Search for the cell housing the specified text and yield its [x, y] center coordinate. 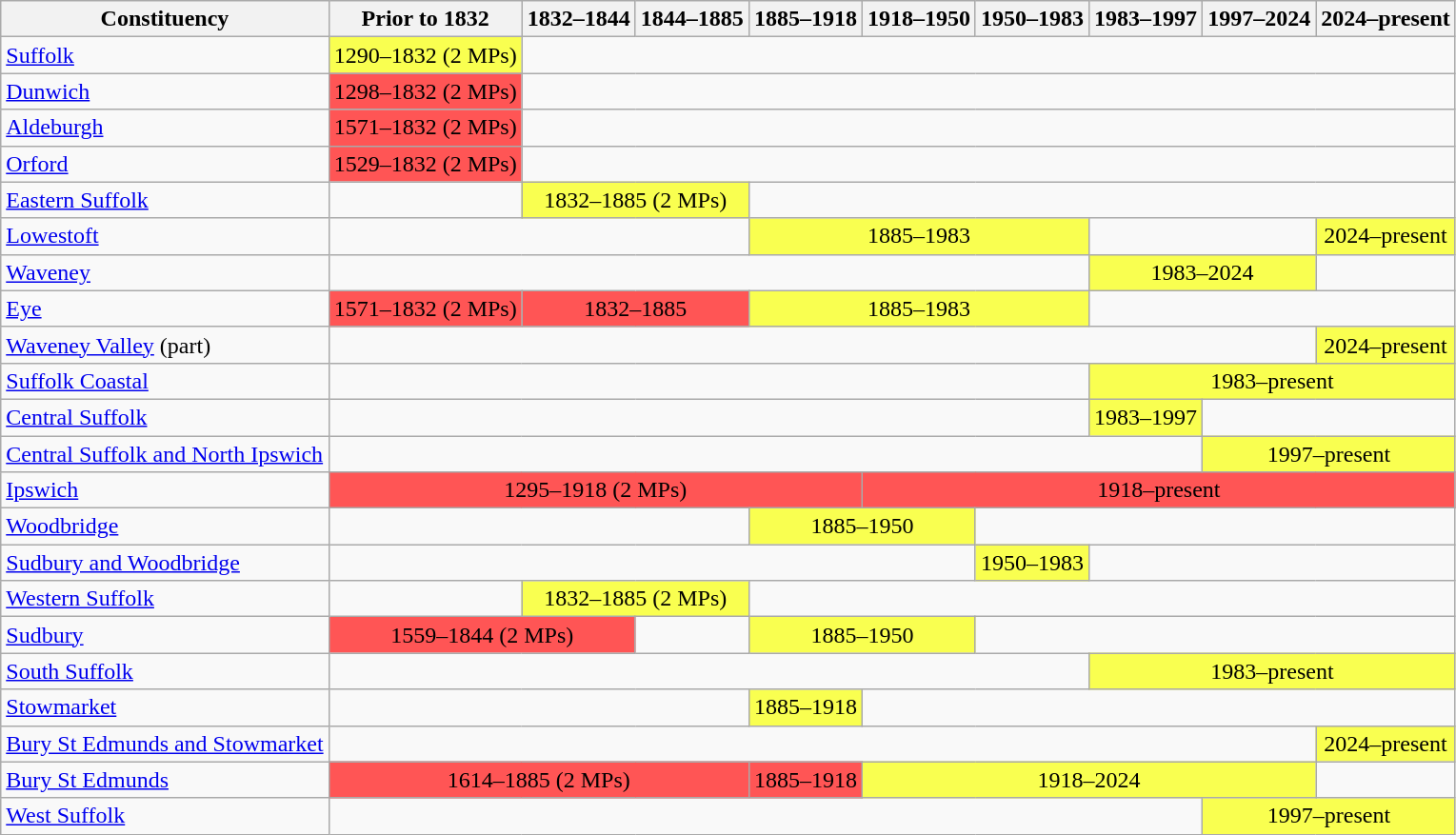
1918–2024 [1088, 780]
Orford [165, 164]
Aldeburgh [165, 128]
Eye [165, 308]
West Suffolk [165, 816]
1290–1832 (2 MPs) [425, 55]
Sudbury and Woodbridge [165, 563]
Suffolk Coastal [165, 381]
Central Suffolk [165, 417]
Stowmarket [165, 707]
Sudbury [165, 635]
Suffolk [165, 55]
Constituency [165, 19]
Dunwich [165, 91]
1529–1832 (2 MPs) [425, 164]
1295–1918 (2 MPs) [595, 490]
1918–present [1158, 490]
Eastern Suffolk [165, 200]
Central Suffolk and North Ipswich [165, 454]
Waveney Valley (part) [165, 345]
1997–2024 [1259, 19]
1559–1844 (2 MPs) [482, 635]
1832–1885 [635, 308]
Woodbridge [165, 527]
1983–2024 [1203, 272]
Waveney [165, 272]
Bury St Edmunds and Stowmarket [165, 744]
1832–1844 [579, 19]
Lowestoft [165, 236]
Western Suffolk [165, 599]
1844–1885 [691, 19]
1918–1950 [918, 19]
Prior to 1832 [425, 19]
Bury St Edmunds [165, 780]
1614–1885 (2 MPs) [539, 780]
Ipswich [165, 490]
1298–1832 (2 MPs) [425, 91]
South Suffolk [165, 671]
